Return [x, y] of the center of cell containing provided text 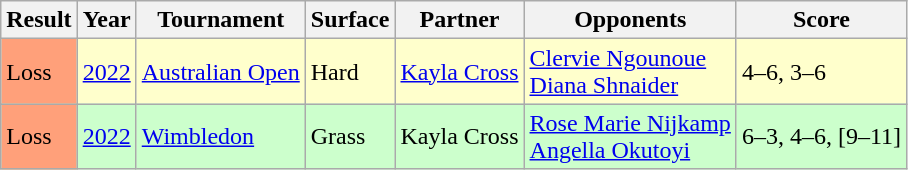
Result [39, 20]
Opponents [630, 20]
Rose Marie Nijkamp Angella Okutoyi [630, 136]
Partner [460, 20]
Surface [350, 20]
Grass [350, 136]
Wimbledon [220, 136]
Score [821, 20]
Year [106, 20]
Clervie Ngounoue Diana Shnaider [630, 72]
Tournament [220, 20]
Australian Open [220, 72]
4–6, 3–6 [821, 72]
6–3, 4–6, [9–11] [821, 136]
Hard [350, 72]
